Search for the cell housing the specified text and yield its [x, y] center coordinate. 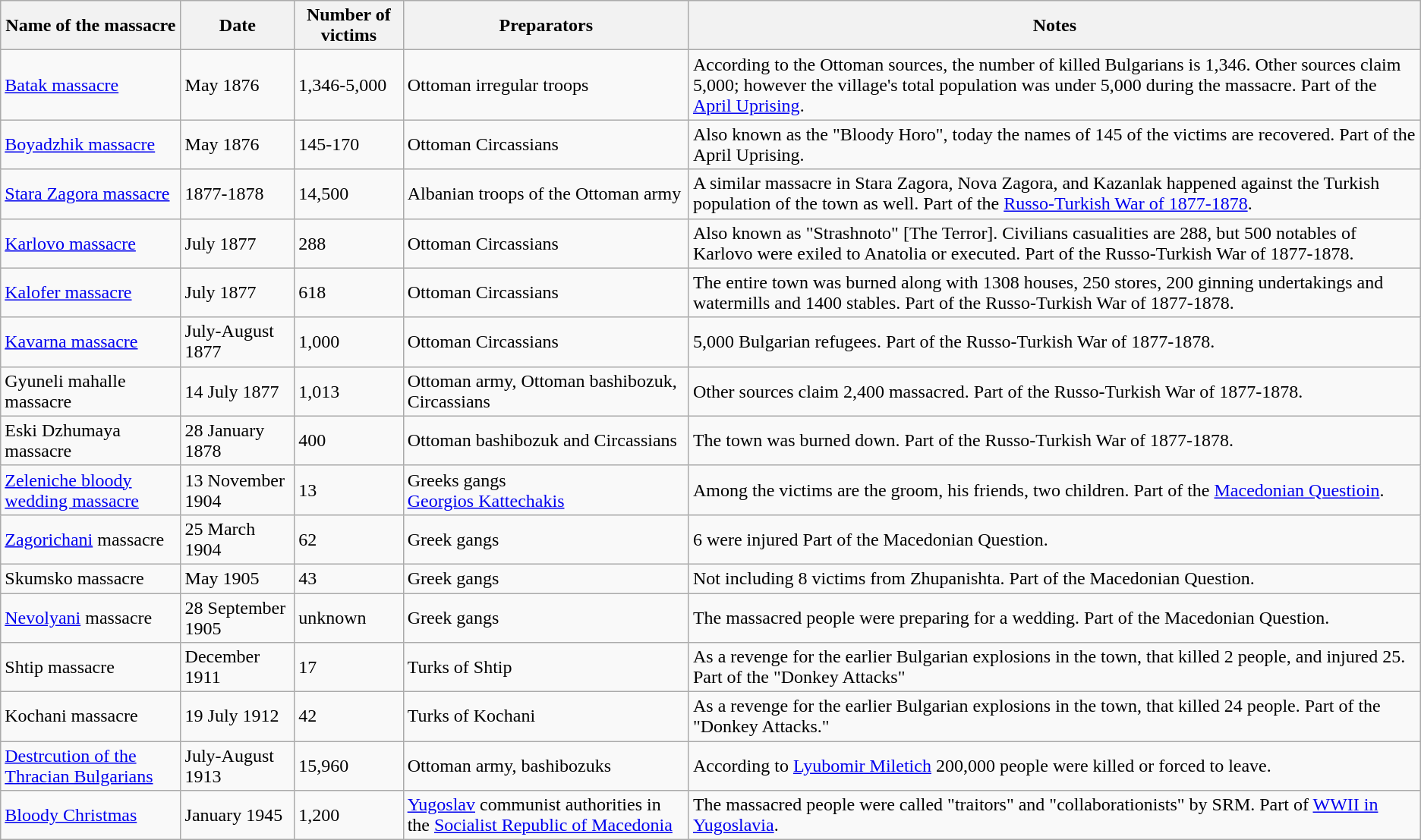
62 [349, 539]
Not including 8 victims from Zhupanishta. Part of the Macedonian Question. [1054, 578]
288 [349, 243]
As a revenge for the earlier Bulgarian explosions in the town, that killed 2 people, and injured 25. Part of the "Donkey Attacks" [1054, 668]
Kochani massacre [91, 716]
Other sources claim 2,400 massacred. Part of the Russo-Turkish War of 1877-1878. [1054, 392]
Ottoman irregular troops [546, 85]
Gyuneli mahalle massacre [91, 392]
Stara Zagora massacre [91, 194]
13 November 1904 [238, 490]
42 [349, 716]
July-August 1913 [238, 766]
Karlovo massacre [91, 243]
Greeks gangsGeorgios Kattechakis [546, 490]
1,200 [349, 815]
Turks of Kochani [546, 716]
December 1911 [238, 668]
The massacred people were called "traitors" and "collaborationists" by SRM. Part of WWII in Yugoslavia. [1054, 815]
Yugoslav communist authorities in the Socialist Republic of Macedonia [546, 815]
Date [238, 26]
Albanian troops of the Ottoman army [546, 194]
Ottoman army, bashibozuks [546, 766]
Kalofer massacre [91, 293]
28 September 1905 [238, 618]
Zeleniche bloody wedding massacre [91, 490]
Batak massacre [91, 85]
January 1945 [238, 815]
Destrcution of the Thracian Bulgarians [91, 766]
Preparators [546, 26]
Among the victims are the groom, his friends, two children. Part of the Macedonian Questioin. [1054, 490]
Skumsko massacre [91, 578]
145-170 [349, 144]
unknown [349, 618]
Also known as the "Bloody Horo", today the names of 145 of the victims are recovered. Part of the April Uprising. [1054, 144]
Shtip massacre [91, 668]
Nevolyani massacre [91, 618]
25 March 1904 [238, 539]
The massacred people were preparing for a wedding. Part of the Macedonian Question. [1054, 618]
1,013 [349, 392]
Name of the massacre [91, 26]
Turks of Shtip [546, 668]
618 [349, 293]
5,000 Bulgarian refugees. Part of the Russo-Turkish War of 1877-1878. [1054, 341]
As a revenge for the earlier Bulgarian explosions in the town, that killed 24 people. Part of the "Donkey Attacks." [1054, 716]
19 July 1912 [238, 716]
13 [349, 490]
43 [349, 578]
14,500 [349, 194]
Bloody Christmas [91, 815]
Ottoman army, Ottoman bashibozuk, Circassians [546, 392]
1,000 [349, 341]
15,960 [349, 766]
The town was burned down. Part of the Russo-Turkish War of 1877-1878. [1054, 440]
May 1905 [238, 578]
According to Lyubomir Miletich 200,000 people were killed or forced to leave. [1054, 766]
Notes [1054, 26]
Kavarna massacre [91, 341]
Number of victims [349, 26]
14 July 1877 [238, 392]
6 were injured Part of the Macedonian Question. [1054, 539]
28 January 1878 [238, 440]
1877-1878 [238, 194]
17 [349, 668]
400 [349, 440]
Zagorichani massacre [91, 539]
Оttoman bashibozuk and Circassians [546, 440]
Eski Dzhumaya massacre [91, 440]
1,346-5,000 [349, 85]
July-August 1877 [238, 341]
Boyadzhik massacre [91, 144]
